Search for the cell housing the specified text and yield its [x, y] center coordinate. 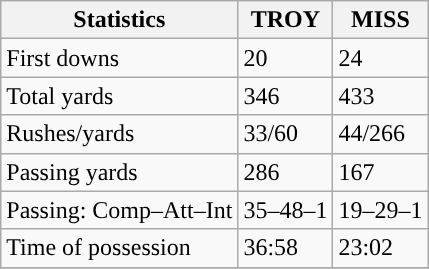
167 [380, 172]
Statistics [120, 20]
First downs [120, 58]
TROY [286, 20]
Passing: Comp–Att–Int [120, 210]
Passing yards [120, 172]
433 [380, 96]
23:02 [380, 248]
35–48–1 [286, 210]
346 [286, 96]
MISS [380, 20]
Total yards [120, 96]
36:58 [286, 248]
Rushes/yards [120, 134]
24 [380, 58]
33/60 [286, 134]
286 [286, 172]
19–29–1 [380, 210]
Time of possession [120, 248]
44/266 [380, 134]
20 [286, 58]
